From the cell containing the given text, extract its center point as (X, Y) coordinate. 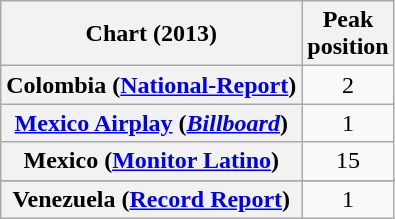
2 (348, 85)
Mexico Airplay (Billboard) (152, 123)
15 (348, 161)
Colombia (National-Report) (152, 85)
Chart (2013) (152, 34)
Mexico (Monitor Latino) (152, 161)
Venezuela (Record Report) (152, 199)
Peakposition (348, 34)
